Provide the (X, Y) coordinate of the cell's center where the given text is located.  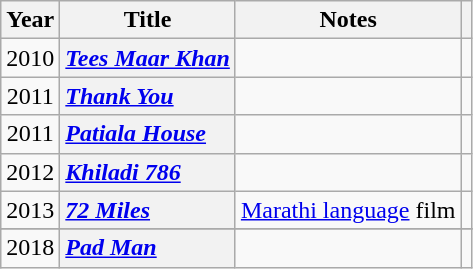
Thank You (148, 96)
2012 (30, 172)
Patiala House (148, 134)
Pad Man (148, 248)
Khiladi 786 (148, 172)
Title (148, 20)
2010 (30, 58)
Notes (348, 20)
2013 (30, 210)
Year (30, 20)
72 Miles (148, 210)
Tees Maar Khan (148, 58)
2018 (30, 248)
Marathi language film (348, 210)
